Scan for the cell matching the given text and deliver its [x, y] coordinate at center. 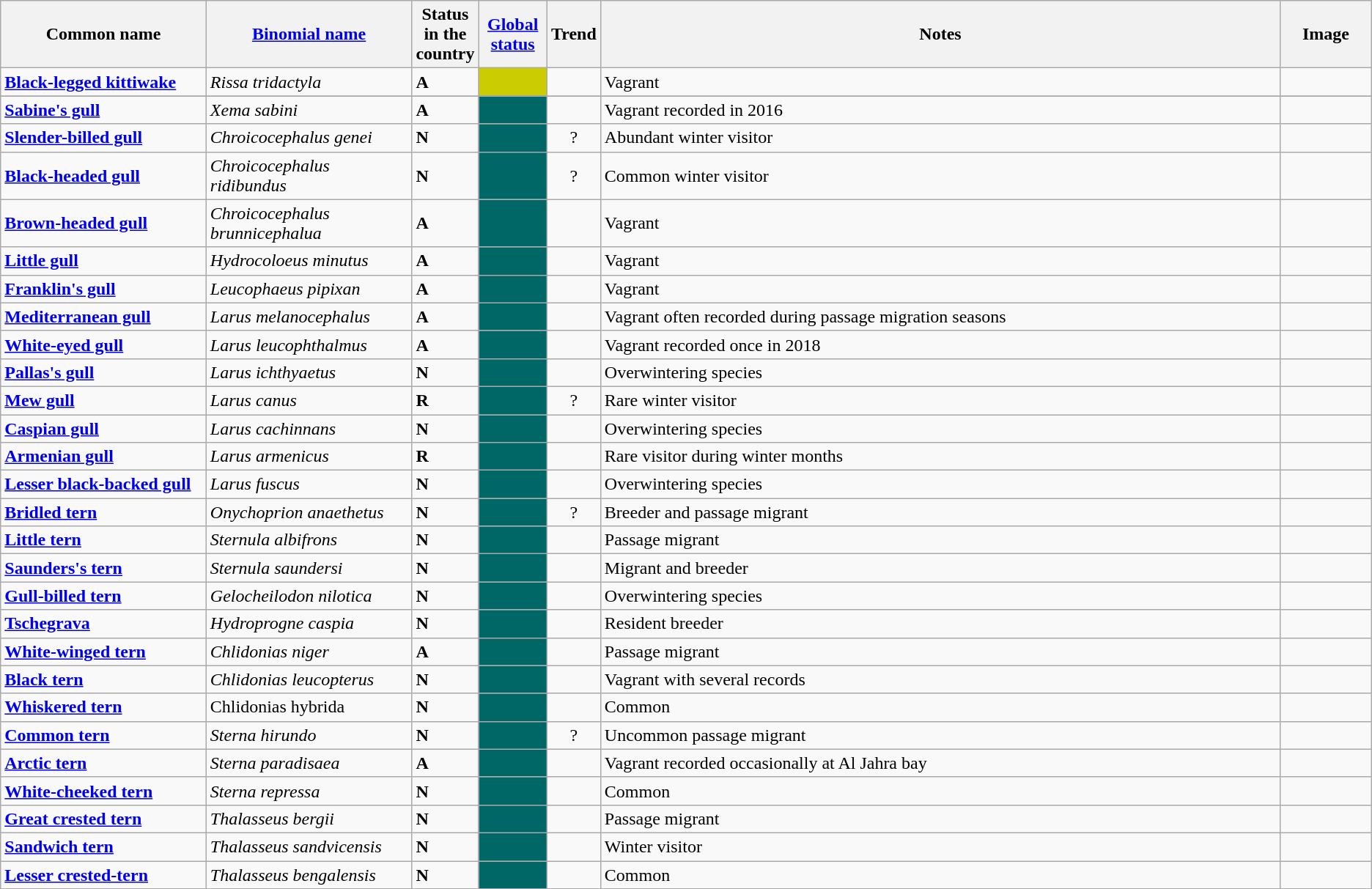
Great crested tern [104, 819]
Thalasseus sandvicensis [309, 846]
Gull-billed tern [104, 596]
Migrant and breeder [940, 568]
Chlidonias leucopterus [309, 679]
Lesser crested-tern [104, 874]
Breeder and passage migrant [940, 512]
Common winter visitor [940, 176]
Caspian gull [104, 429]
White-eyed gull [104, 344]
Resident breeder [940, 624]
Larus cachinnans [309, 429]
Mew gull [104, 400]
Armenian gull [104, 457]
Sterna paradisaea [309, 763]
Mediterranean gull [104, 317]
Trend [573, 34]
Chroicocephalus genei [309, 138]
Whiskered tern [104, 707]
Chroicocephalus brunnicephalua [309, 223]
Rare winter visitor [940, 400]
Uncommon passage migrant [940, 735]
Global status [513, 34]
Rissa tridactyla [309, 82]
Sterna hirundo [309, 735]
Onychoprion anaethetus [309, 512]
Arctic tern [104, 763]
Sternula albifrons [309, 540]
Saunders's tern [104, 568]
Chroicocephalus ridibundus [309, 176]
Bridled tern [104, 512]
Abundant winter visitor [940, 138]
Sabine's gull [104, 110]
Winter visitor [940, 846]
Lesser black-backed gull [104, 484]
Little tern [104, 540]
Black-headed gull [104, 176]
Sternula saundersi [309, 568]
Larus canus [309, 400]
Thalasseus bergii [309, 819]
Tschegrava [104, 624]
White-winged tern [104, 652]
Larus leucophthalmus [309, 344]
Chlidonias niger [309, 652]
Franklin's gull [104, 289]
Vagrant recorded occasionally at Al Jahra bay [940, 763]
Common name [104, 34]
Black tern [104, 679]
Black-legged kittiwake [104, 82]
Xema sabini [309, 110]
Rare visitor during winter months [940, 457]
Gelocheilodon nilotica [309, 596]
Vagrant with several records [940, 679]
Thalasseus bengalensis [309, 874]
Pallas's gull [104, 372]
Hydrocoloeus minutus [309, 261]
Vagrant often recorded during passage migration seasons [940, 317]
Chlidonias hybrida [309, 707]
Sandwich tern [104, 846]
Status in the country [446, 34]
Little gull [104, 261]
Image [1327, 34]
Sterna repressa [309, 791]
Binomial name [309, 34]
Vagrant recorded in 2016 [940, 110]
Common tern [104, 735]
Larus fuscus [309, 484]
Hydroprogne caspia [309, 624]
Brown-headed gull [104, 223]
Larus ichthyaetus [309, 372]
Vagrant recorded once in 2018 [940, 344]
Larus armenicus [309, 457]
Notes [940, 34]
Slender-billed gull [104, 138]
White-cheeked tern [104, 791]
Leucophaeus pipixan [309, 289]
Larus melanocephalus [309, 317]
